Return the [X, Y] coordinate for the center point of the cell that contains the specified text.  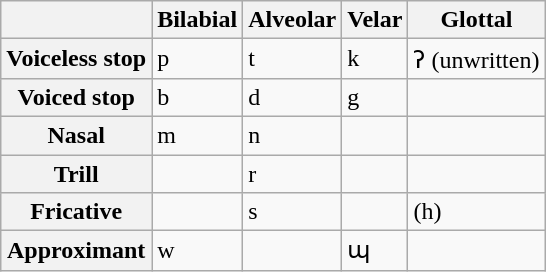
Nasal [76, 135]
b [198, 97]
d [292, 97]
Voiceless stop [76, 59]
Velar [375, 20]
Fricative [76, 212]
w [198, 251]
Bilabial [198, 20]
m [198, 135]
n [292, 135]
ɰ [375, 251]
g [375, 97]
r [292, 173]
Approximant [76, 251]
Voiced stop [76, 97]
Trill [76, 173]
ʔ (unwritten) [476, 59]
t [292, 59]
k [375, 59]
p [198, 59]
(h) [476, 212]
Glottal [476, 20]
s [292, 212]
Alveolar [292, 20]
